Identify which cell holds the provided text, then report its [x, y] central coordinate. 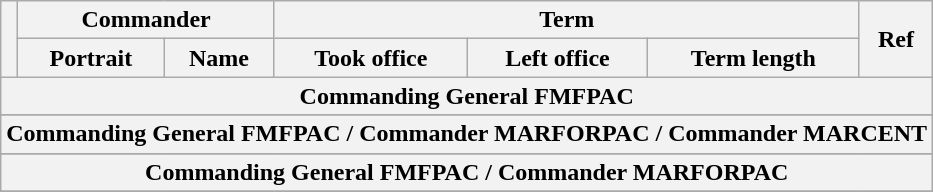
Left office [557, 58]
Term [566, 20]
Commanding General FMFPAC / Commander MARFORPAC [467, 172]
Portrait [91, 58]
Name [220, 58]
Took office [370, 58]
Commanding General FMFPAC [467, 96]
Ref [896, 39]
Commander [146, 20]
Term length [753, 58]
Commanding General FMFPAC / Commander MARFORPAC / Commander MARCENT [467, 134]
